Provide the [X, Y] coordinate of the cell's center where the given text is located.  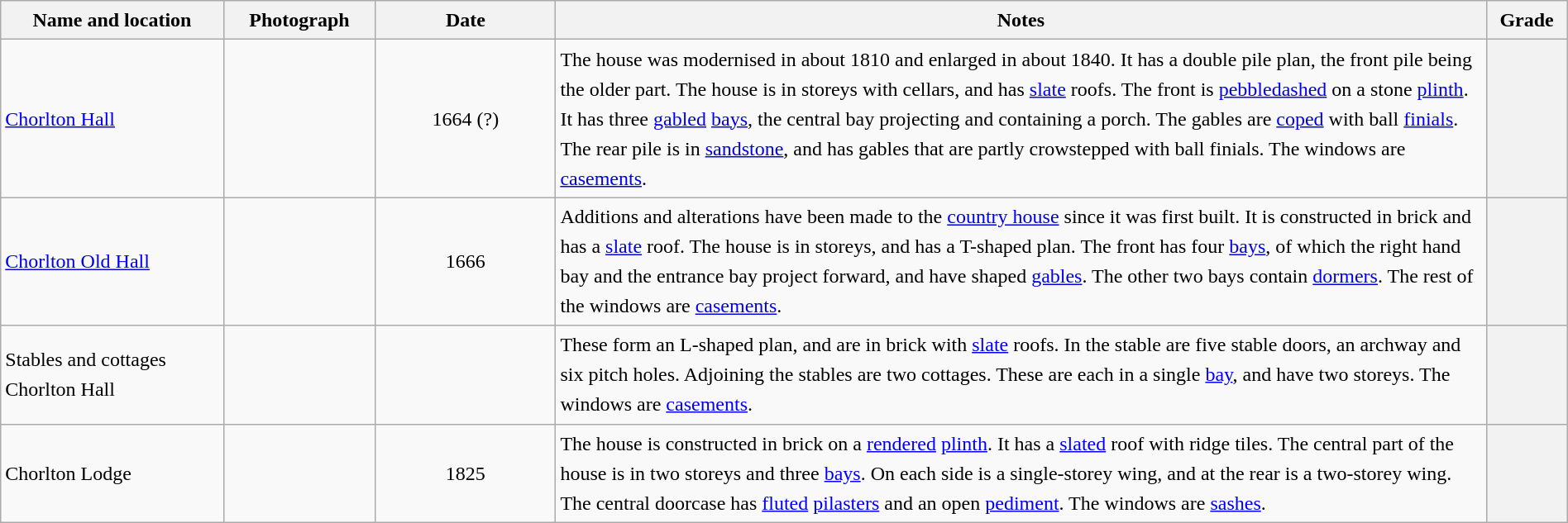
1664 (?) [466, 119]
Stables and cottagesChorlton Hall [112, 375]
Chorlton Hall [112, 119]
Chorlton Lodge [112, 473]
Grade [1527, 20]
Name and location [112, 20]
Chorlton Old Hall [112, 261]
Photograph [299, 20]
Date [466, 20]
1666 [466, 261]
1825 [466, 473]
Notes [1021, 20]
